Detect which cell encompasses the target text, then output its [x, y] center coordinate. 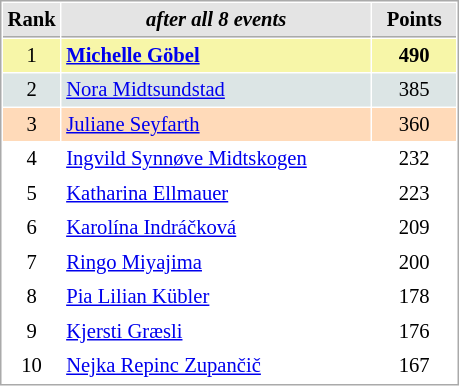
223 [414, 194]
490 [414, 56]
7 [32, 262]
200 [414, 262]
Rank [32, 20]
4 [32, 158]
9 [32, 332]
Points [414, 20]
Nejka Repinc Zupančič [216, 366]
Kjersti Græsli [216, 332]
after all 8 events [216, 20]
Juliane Seyfarth [216, 124]
6 [32, 228]
385 [414, 90]
360 [414, 124]
176 [414, 332]
Pia Lilian Kübler [216, 296]
Katharina Ellmauer [216, 194]
178 [414, 296]
Karolína Indráčková [216, 228]
2 [32, 90]
10 [32, 366]
1 [32, 56]
8 [32, 296]
Nora Midtsundstad [216, 90]
209 [414, 228]
5 [32, 194]
167 [414, 366]
Ingvild Synnøve Midtskogen [216, 158]
Michelle Göbel [216, 56]
3 [32, 124]
232 [414, 158]
Ringo Miyajima [216, 262]
